Determine the (X, Y) coordinate at the center of the cell enclosing the given text.  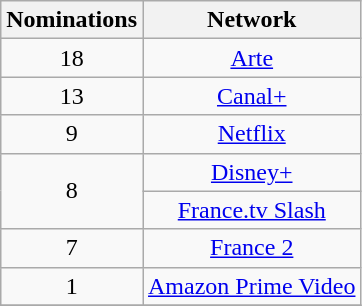
18 (72, 58)
France.tv Slash (251, 210)
Nominations (72, 20)
Disney+ (251, 172)
7 (72, 248)
9 (72, 134)
Amazon Prime Video (251, 286)
France 2 (251, 248)
1 (72, 286)
Canal+ (251, 96)
13 (72, 96)
Netflix (251, 134)
8 (72, 191)
Arte (251, 58)
Network (251, 20)
